Output the [x, y] coordinate of the center of the cell containing the given text.  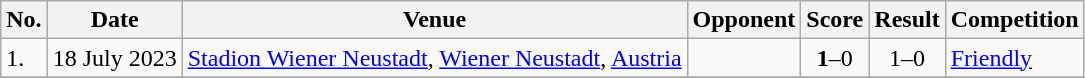
Date [114, 20]
1. [24, 58]
Competition [1014, 20]
Opponent [744, 20]
Score [835, 20]
Stadion Wiener Neustadt, Wiener Neustadt, Austria [434, 58]
18 July 2023 [114, 58]
No. [24, 20]
Friendly [1014, 58]
Result [907, 20]
Venue [434, 20]
